Identify which cell holds the provided text, then report its (X, Y) central coordinate. 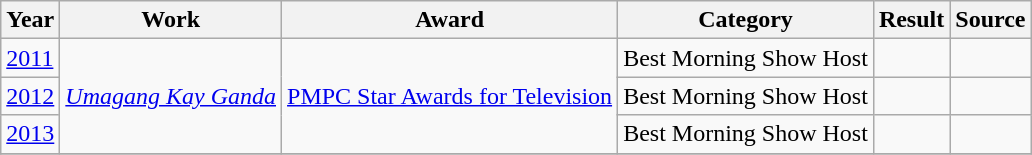
Source (990, 20)
Umagang Kay Ganda (171, 96)
2013 (30, 134)
Work (171, 20)
Category (746, 20)
PMPC Star Awards for Television (450, 96)
Result (911, 20)
2012 (30, 96)
Award (450, 20)
Year (30, 20)
2011 (30, 58)
